Find where the given text appears and provide that cell's center as [X, Y] coordinate. 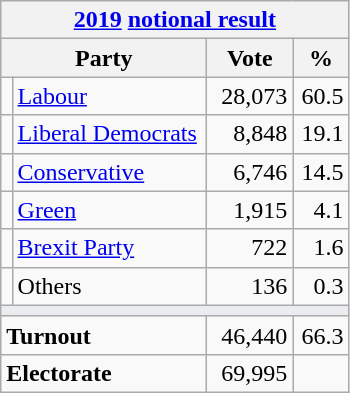
0.3 [321, 286]
60.5 [321, 96]
Party [104, 58]
19.1 [321, 134]
1.6 [321, 248]
69,995 [250, 373]
Brexit Party [110, 248]
6,746 [250, 172]
Labour [110, 96]
8,848 [250, 134]
Conservative [110, 172]
2019 notional result [175, 20]
Others [110, 286]
Vote [250, 58]
Liberal Democrats [110, 134]
28,073 [250, 96]
46,440 [250, 335]
Turnout [104, 335]
66.3 [321, 335]
Green [110, 210]
14.5 [321, 172]
% [321, 58]
1,915 [250, 210]
Electorate [104, 373]
4.1 [321, 210]
136 [250, 286]
722 [250, 248]
